Locate the cell with the specified text and output its (x, y) center coordinate. 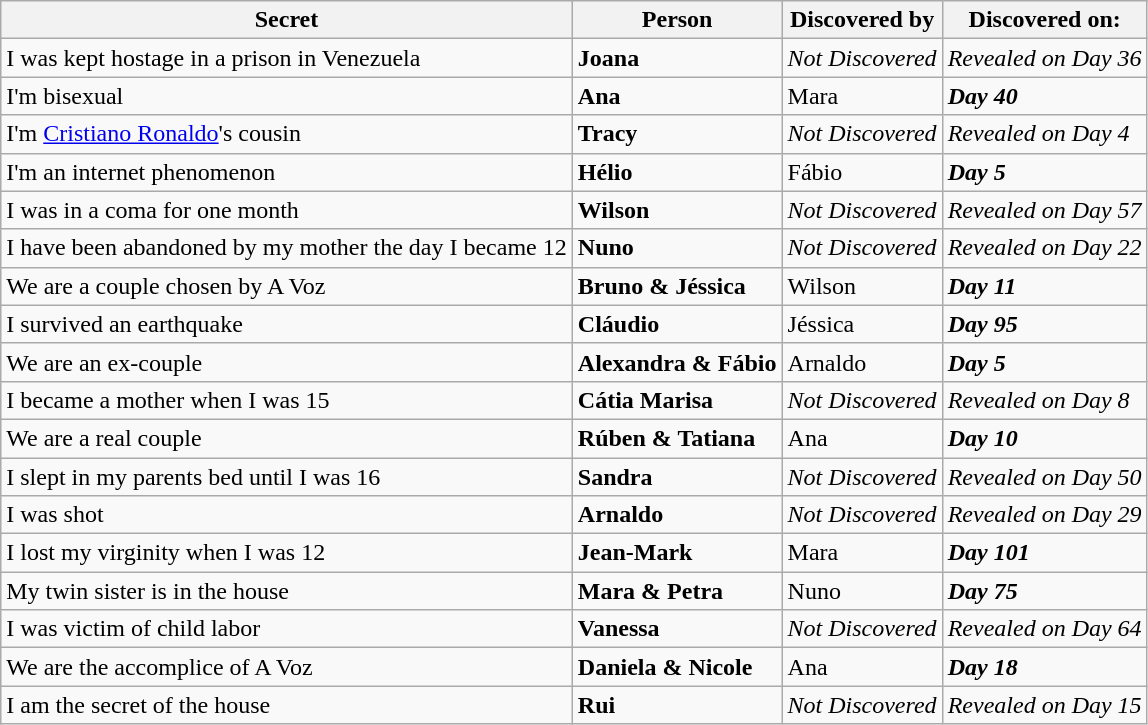
Jéssica (862, 324)
I lost my virginity when I was 12 (287, 553)
Day 40 (1044, 96)
Hélio (677, 172)
Day 18 (1044, 667)
Bruno & Jéssica (677, 286)
I am the secret of the house (287, 705)
Rui (677, 705)
I was victim of child labor (287, 629)
I was in a coma for one month (287, 210)
I survived an earthquake (287, 324)
I have been abandoned by my mother the day I became 12 (287, 248)
We are a real couple (287, 438)
Discovered on: (1044, 20)
Joana (677, 58)
Revealed on Day 8 (1044, 400)
Day 75 (1044, 591)
Revealed on Day 15 (1044, 705)
Revealed on Day 64 (1044, 629)
Mara & Petra (677, 591)
Person (677, 20)
Sandra (677, 477)
Discovered by (862, 20)
I became a mother when I was 15 (287, 400)
Daniela & Nicole (677, 667)
Revealed on Day 29 (1044, 515)
We are a couple chosen by A Voz (287, 286)
We are an ex-couple (287, 362)
Revealed on Day 57 (1044, 210)
Day 95 (1044, 324)
Alexandra & Fábio (677, 362)
Jean-Mark (677, 553)
Revealed on Day 36 (1044, 58)
Tracy (677, 134)
Day 11 (1044, 286)
Day 101 (1044, 553)
Rúben & Tatiana (677, 438)
Revealed on Day 4 (1044, 134)
I was shot (287, 515)
My twin sister is in the house (287, 591)
Cátia Marisa (677, 400)
Vanessa (677, 629)
I'm Cristiano Ronaldo's cousin (287, 134)
Secret (287, 20)
Cláudio (677, 324)
I was kept hostage in a prison in Venezuela (287, 58)
Revealed on Day 50 (1044, 477)
I'm an internet phenomenon (287, 172)
We are the accomplice of A Voz (287, 667)
I'm bisexual (287, 96)
Revealed on Day 22 (1044, 248)
Day 10 (1044, 438)
Fábio (862, 172)
I slept in my parents bed until I was 16 (287, 477)
